Return (x, y) of the center of cell containing provided text 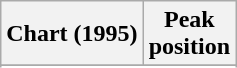
Chart (1995) (72, 34)
Peakposition (189, 34)
